Detect which cell encompasses the target text, then output its (X, Y) center coordinate. 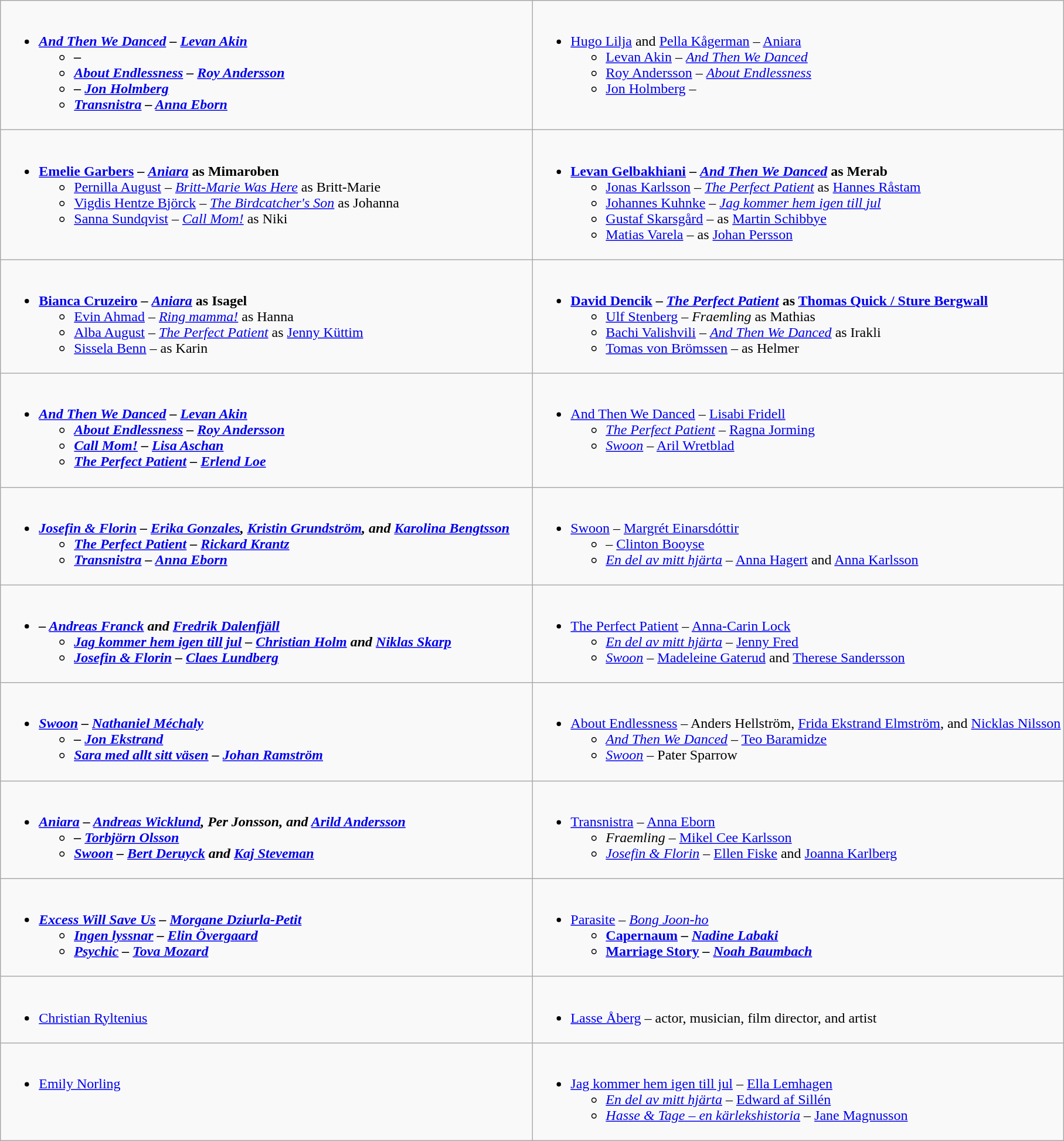
And Then We Danced – Levan Akin – About Endlessness – Roy Andersson – Jon HolmbergTransnistra – Anna Eborn (266, 66)
Bianca Cruzeiro – Aniara as IsagelEvin Ahmad – Ring mamma! as HannaAlba August – The Perfect Patient as Jenny KüttimSissela Benn – as Karin (266, 316)
Lasse Åberg – actor, musician, film director, and artist (798, 1009)
Aniara – Andreas Wicklund, Per Jonsson, and Arild Andersson – Torbjörn OlssonSwoon – Bert Deruyck and Kaj Steveman (266, 830)
Christian Ryltenius (266, 1009)
Parasite – Bong Joon-ho Capernaum – Nadine Labaki Marriage Story – Noah Baumbach (798, 927)
And Then We Danced – Levan AkinAbout Endlessness – Roy AnderssonCall Mom! – Lisa AschanThe Perfect Patient – Erlend Loe (266, 430)
The Perfect Patient – Anna-Carin LockEn del av mitt hjärta – Jenny FredSwoon – Madeleine Gaterud and Therese Sandersson (798, 634)
Swoon – Nathaniel Méchaly – Jon EkstrandSara med allt sitt väsen – Johan Ramström (266, 731)
Transnistra – Anna EbornFraemling – Mikel Cee KarlssonJosefin & Florin – Ellen Fiske and Joanna Karlberg (798, 830)
Hugo Lilja and Pella Kågerman – AniaraLevan Akin – And Then We DancedRoy Andersson – About EndlessnessJon Holmberg – (798, 66)
Swoon – Margrét Einarsdóttir – Clinton BooyseEn del av mitt hjärta – Anna Hagert and Anna Karlsson (798, 536)
Excess Will Save Us – Morgane Dziurla-PetitIngen lyssnar – Elin ÖvergaardPsychic – Tova Mozard (266, 927)
– Andreas Franck and Fredrik DalenfjällJag kommer hem igen till jul – Christian Holm and Niklas SkarpJosefin & Florin – Claes Lundberg (266, 634)
About Endlessness – Anders Hellström, Frida Ekstrand Elmström, and Nicklas NilssonAnd Then We Danced – Teo BaramidzeSwoon – Pater Sparrow (798, 731)
And Then We Danced – Lisabi FridellThe Perfect Patient – Ragna JormingSwoon – Aril Wretblad (798, 430)
Jag kommer hem igen till jul – Ella LemhagenEn del av mitt hjärta – Edward af SillénHasse & Tage – en kärlekshistoria – Jane Magnusson (798, 1091)
Josefin & Florin – Erika Gonzales, Kristin Grundström, and Karolina BengtssonThe Perfect Patient – Rickard KrantzTransnistra – Anna Eborn (266, 536)
Emily Norling (266, 1091)
